Identify which cell holds the provided text, then report its (X, Y) central coordinate. 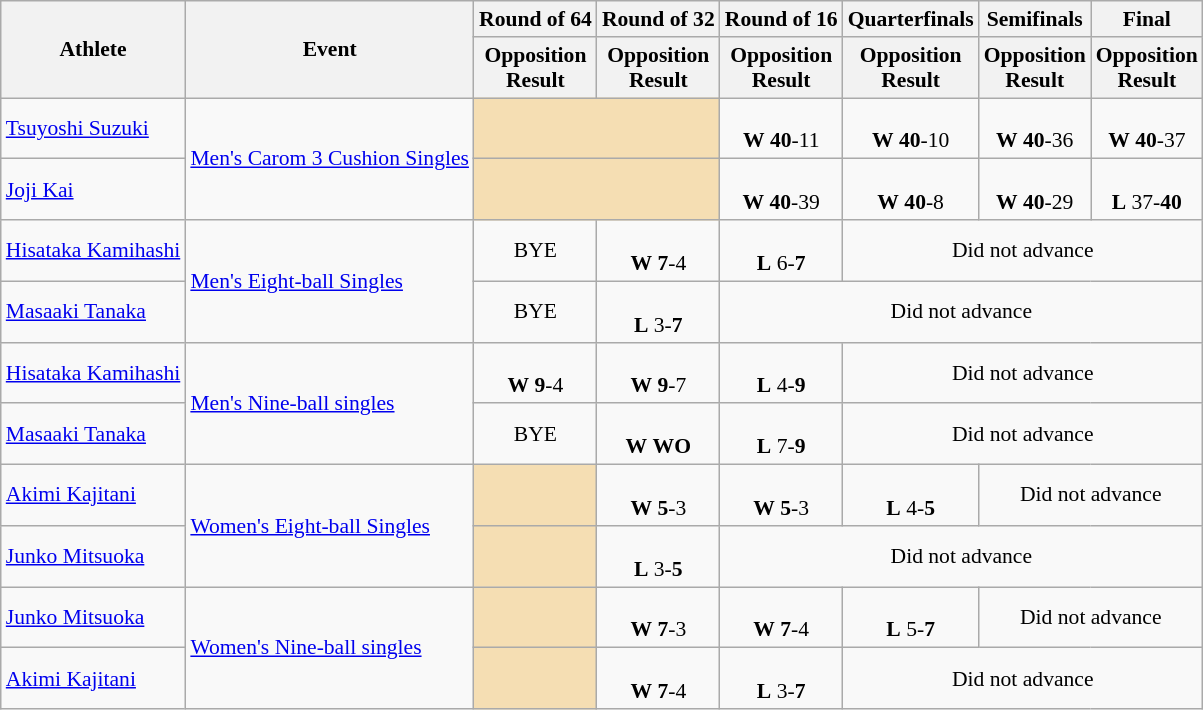
L 6-7 (782, 250)
Event (330, 50)
Tsuyoshi Suzuki (94, 128)
W 40-29 (1035, 190)
Round of 16 (782, 19)
Quarterfinals (911, 19)
W 9-7 (658, 372)
L 37-40 (1147, 190)
W 40-37 (1147, 128)
W WO (658, 434)
W 7-3 (658, 618)
Men's Eight-ball Singles (330, 281)
Round of 64 (536, 19)
Women's Nine-ball singles (330, 648)
L 5-7 (911, 618)
Women's Eight-ball Singles (330, 526)
W 9-4 (536, 372)
Men's Carom 3 Cushion Singles (330, 159)
W 40-39 (782, 190)
L 4-5 (911, 496)
Final (1147, 19)
L 3-5 (658, 556)
Men's Nine-ball singles (330, 403)
Joji Kai (94, 190)
Athlete (94, 50)
L 7-9 (782, 434)
Round of 32 (658, 19)
W 40-11 (782, 128)
L 4-9 (782, 372)
W 40-10 (911, 128)
W 40-8 (911, 190)
W 40-36 (1035, 128)
Semifinals (1035, 19)
